From the cell containing the given text, extract its center point as [X, Y] coordinate. 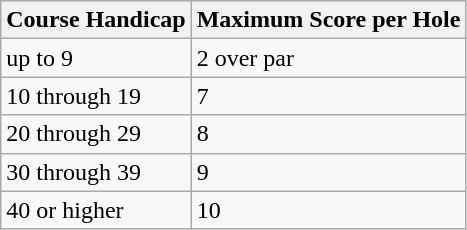
10 through 19 [96, 96]
20 through 29 [96, 134]
up to 9 [96, 58]
Course Handicap [96, 20]
8 [328, 134]
9 [328, 172]
30 through 39 [96, 172]
Maximum Score per Hole [328, 20]
7 [328, 96]
10 [328, 210]
2 over par [328, 58]
40 or higher [96, 210]
